Identify which cell holds the provided text, then report its [x, y] central coordinate. 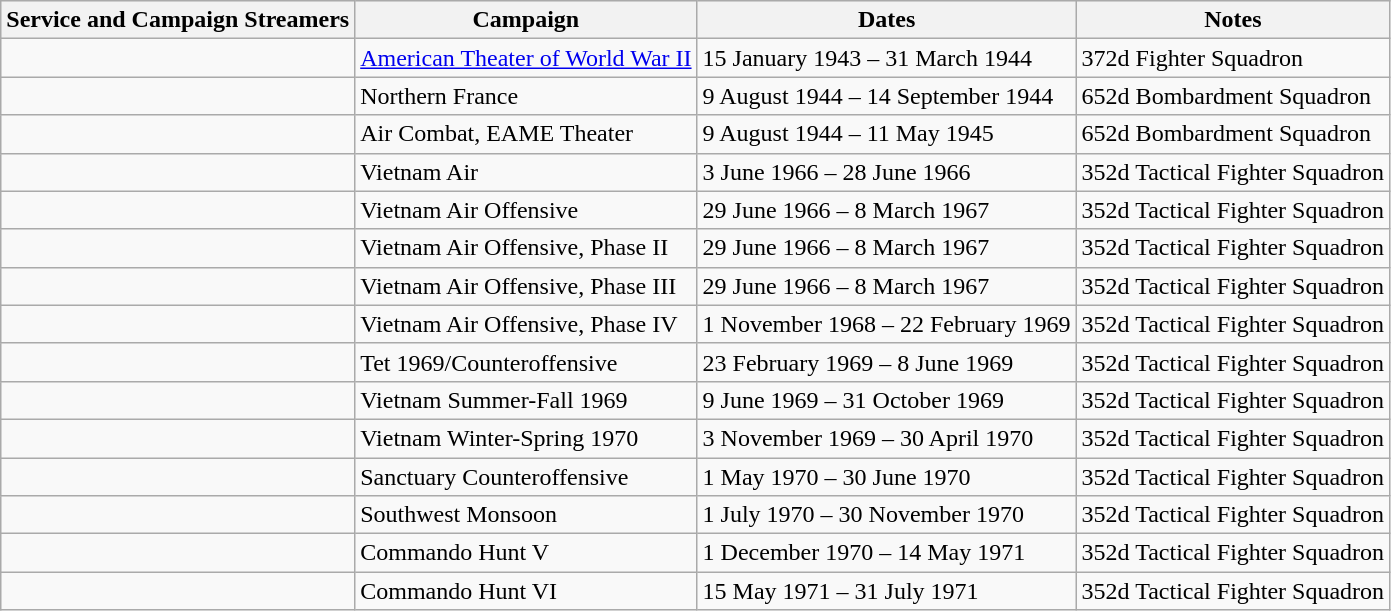
Commando Hunt VI [526, 591]
9 August 1944 – 11 May 1945 [886, 134]
Vietnam Air Offensive, Phase III [526, 286]
1 December 1970 – 14 May 1971 [886, 553]
Notes [1233, 20]
9 June 1969 – 31 October 1969 [886, 400]
1 May 1970 – 30 June 1970 [886, 477]
1 July 1970 – 30 November 1970 [886, 515]
15 January 1943 – 31 March 1944 [886, 58]
1 November 1968 – 22 February 1969 [886, 324]
Northern France [526, 96]
Dates [886, 20]
23 February 1969 – 8 June 1969 [886, 362]
3 June 1966 – 28 June 1966 [886, 172]
Vietnam Air Offensive, Phase IV [526, 324]
15 May 1971 – 31 July 1971 [886, 591]
Vietnam Air [526, 172]
9 August 1944 – 14 September 1944 [886, 96]
Southwest Monsoon [526, 515]
Sanctuary Counteroffensive [526, 477]
3 November 1969 – 30 April 1970 [886, 438]
Air Combat, EAME Theater [526, 134]
Campaign [526, 20]
Commando Hunt V [526, 553]
372d Fighter Squadron [1233, 58]
American Theater of World War II [526, 58]
Tet 1969/Counteroffensive [526, 362]
Vietnam Air Offensive [526, 210]
Vietnam Winter-Spring 1970 [526, 438]
Vietnam Air Offensive, Phase II [526, 248]
Vietnam Summer-Fall 1969 [526, 400]
Service and Campaign Streamers [178, 20]
